Return (x, y) of the center of cell containing provided text 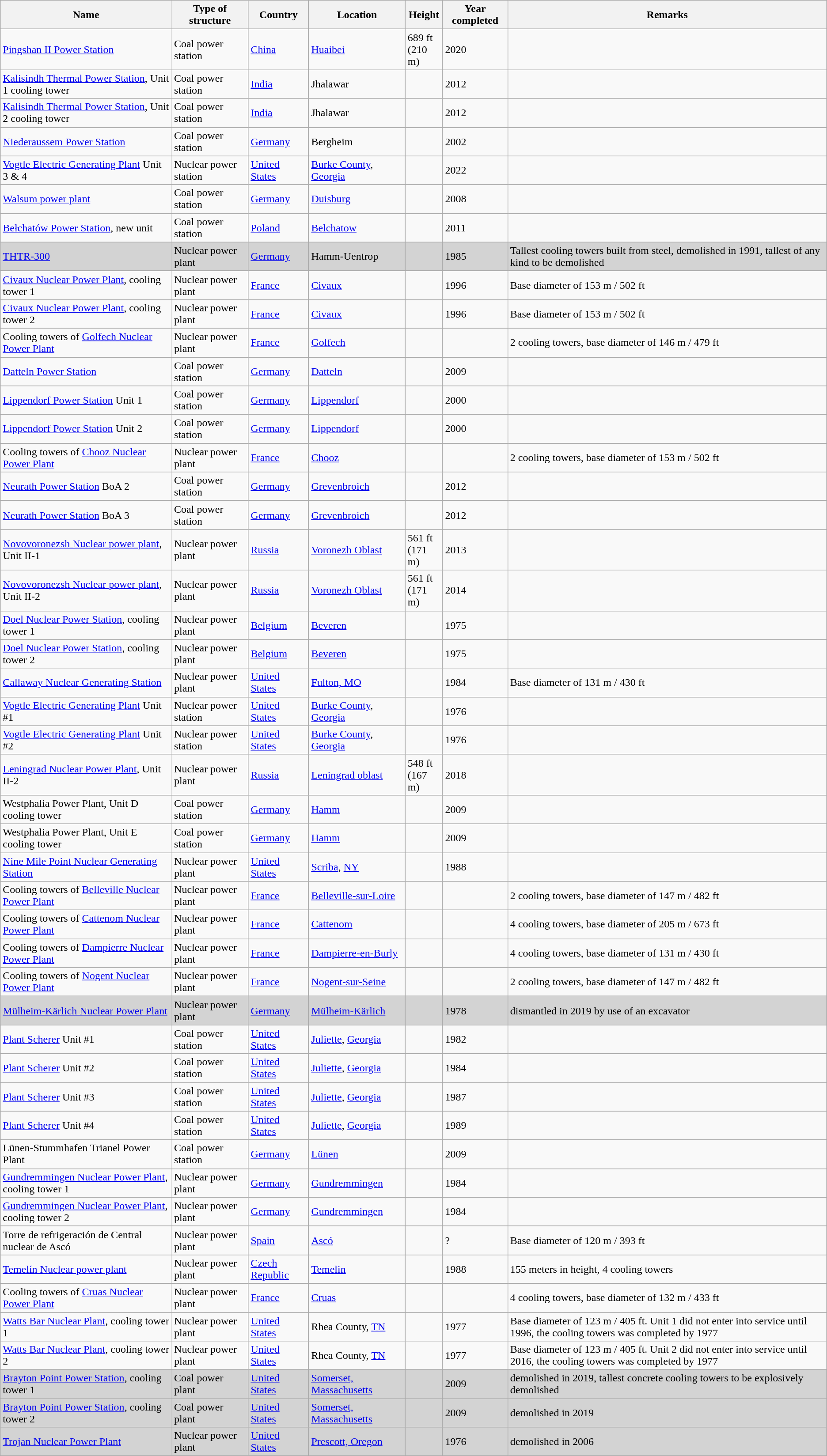
Vogtle Electric Generating Plant Unit #1 (86, 711)
Spain (278, 1240)
2022 (475, 170)
Neurath Power Station BoA 2 (86, 487)
1978 (475, 1010)
Type of structure (210, 15)
Czech Republic (278, 1269)
Temelín Nuclear power plant (86, 1269)
689 ft(210 m) (424, 49)
Mülheim-Kärlich Nuclear Power Plant (86, 1010)
2013 (475, 550)
Kalisindh Thermal Power Station, Unit 2 cooling tower (86, 113)
Doel Nuclear Power Station, cooling tower 1 (86, 625)
Cooling towers of Nogent Nuclear Power Plant (86, 982)
demolished in 2019 (667, 1413)
Cooling towers of Dampierre Nuclear Power Plant (86, 953)
Location (357, 15)
Cooling towers of Belleville Nuclear Power Plant (86, 896)
4 cooling towers, base diameter of 205 m / 673 ft (667, 925)
Tallest cooling towers built from steel, demolished in 1991, tallest of any kind to be demolished (667, 256)
Base diameter of 123 m / 405 ft. Unit 2 did not enter into service until 2016, the cooling towers was completed by 1977 (667, 1356)
Gundremmingen Nuclear Power Plant, cooling tower 2 (86, 1212)
2020 (475, 49)
2 cooling towers, base diameter of 153 m / 502 ft (667, 458)
Novovoronezsh Nuclear power plant, Unit II-1 (86, 550)
Dampierre-en-Burly (357, 953)
THTR-300 (86, 256)
Nogent-sur-Seine (357, 982)
Chooz (357, 458)
2 cooling towers, base diameter of 146 m / 479 ft (667, 343)
Belchatow (357, 228)
Walsum power plant (86, 199)
Scriba, NY (357, 866)
Niederaussem Power Station (86, 141)
Doel Nuclear Power Station, cooling tower 2 (86, 654)
Pingshan II Power Station (86, 49)
Leningrad Nuclear Power Plant, Unit II-2 (86, 775)
Datteln Power Station (86, 371)
Nine Mile Point Nuclear Generating Station (86, 866)
Cattenom (357, 925)
Mülheim-Kärlich (357, 1010)
demolished in 2019, tallest concrete cooling towers to be explosively demolished (667, 1384)
Brayton Point Power Station, cooling tower 2 (86, 1413)
2018 (475, 775)
Plant Scherer Unit #4 (86, 1125)
Brayton Point Power Station, cooling tower 1 (86, 1384)
? (475, 1240)
Novovoronezsh Nuclear power plant, Unit II-2 (86, 590)
dismantled in 2019 by use of an excavator (667, 1010)
Gundremmingen Nuclear Power Plant, cooling tower 1 (86, 1183)
1982 (475, 1040)
Lünen (357, 1154)
Ascó (357, 1240)
China (278, 49)
Westphalia Power Plant, Unit D cooling tower (86, 809)
Cruas (357, 1297)
Neurath Power Station BoA 3 (86, 515)
Prescott, Oregon (357, 1441)
Westphalia Power Plant, Unit E cooling tower (86, 838)
Bergheim (357, 141)
2011 (475, 228)
Golfech (357, 343)
Hamm-Uentrop (357, 256)
Callaway Nuclear Generating Station (86, 683)
Civaux Nuclear Power Plant, cooling tower 1 (86, 285)
2014 (475, 590)
Name (86, 15)
Plant Scherer Unit #2 (86, 1068)
Poland (278, 228)
Cooling towers of Cruas Nuclear Power Plant (86, 1297)
Lippendorf Power Station Unit 1 (86, 400)
Leningrad oblast (357, 775)
Datteln (357, 371)
Fulton, MO (357, 683)
Watts Bar Nuclear Plant, cooling tower 2 (86, 1356)
1989 (475, 1125)
1985 (475, 256)
Bełchatów Power Station, new unit (86, 228)
Huaibei (357, 49)
Vogtle Electric Generating Plant Unit 3 & 4 (86, 170)
Lippendorf Power Station Unit 2 (86, 429)
Height (424, 15)
4 cooling towers, base diameter of 132 m / 433 ft (667, 1297)
Country (278, 15)
1987 (475, 1097)
demolished in 2006 (667, 1441)
155 meters in height, 4 cooling towers (667, 1269)
Lünen-Stummhafen Trianel Power Plant (86, 1154)
Torre de refrigeración de Central nuclear de Ascó (86, 1240)
Base diameter of 131 m / 430 ft (667, 683)
Base diameter of 120 m / 393 ft (667, 1240)
4 cooling towers, base diameter of 131 m / 430 ft (667, 953)
548 ft(167 m) (424, 775)
Cooling towers of Chooz Nuclear Power Plant (86, 458)
Year completed (475, 15)
Kalisindh Thermal Power Station, Unit 1 cooling tower (86, 84)
Plant Scherer Unit #1 (86, 1040)
Civaux Nuclear Power Plant, cooling tower 2 (86, 314)
Cooling towers of Golfech Nuclear Power Plant (86, 343)
Temelin (357, 1269)
Plant Scherer Unit #3 (86, 1097)
Vogtle Electric Generating Plant Unit #2 (86, 740)
2008 (475, 199)
Belleville-sur-Loire (357, 896)
Watts Bar Nuclear Plant, cooling tower 1 (86, 1327)
Cooling towers of Cattenom Nuclear Power Plant (86, 925)
Remarks (667, 15)
2002 (475, 141)
Base diameter of 123 m / 405 ft. Unit 1 did not enter into service until 1996, the cooling towers was completed by 1977 (667, 1327)
Trojan Nuclear Power Plant (86, 1441)
Duisburg (357, 199)
